From the cell containing the given text, extract its center point as [X, Y] coordinate. 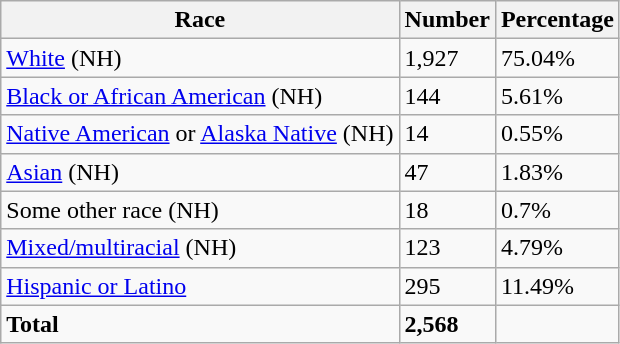
Hispanic or Latino [200, 286]
Percentage [557, 20]
2,568 [447, 324]
5.61% [557, 96]
1.83% [557, 172]
0.7% [557, 210]
75.04% [557, 58]
14 [447, 134]
47 [447, 172]
Some other race (NH) [200, 210]
11.49% [557, 286]
144 [447, 96]
18 [447, 210]
White (NH) [200, 58]
Race [200, 20]
0.55% [557, 134]
Number [447, 20]
123 [447, 248]
Mixed/multiracial (NH) [200, 248]
295 [447, 286]
1,927 [447, 58]
Native American or Alaska Native (NH) [200, 134]
4.79% [557, 248]
Total [200, 324]
Black or African American (NH) [200, 96]
Asian (NH) [200, 172]
